Scan for the cell matching the given text and deliver its (x, y) coordinate at center. 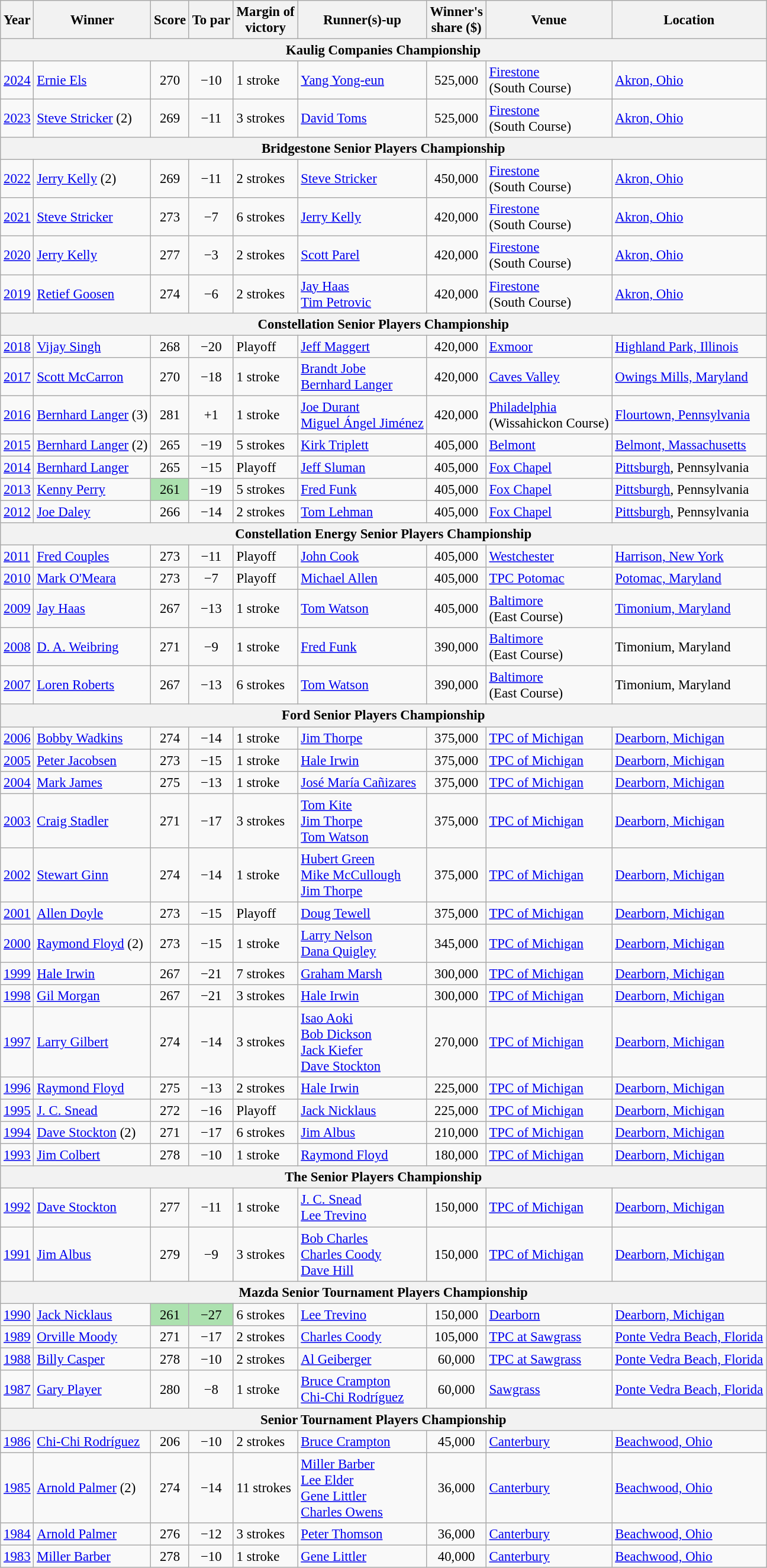
450,000 (456, 179)
TPC Potomac (549, 579)
Miller Barber Lee Elder Gene Littler Charles Owens (362, 1487)
−8 (211, 1389)
Score (170, 20)
345,000 (456, 944)
Senior Tournament Players Championship (383, 1419)
2014 (17, 467)
268 (170, 346)
−3 (211, 256)
1994 (17, 1133)
1986 (17, 1442)
2024 (17, 81)
2000 (17, 944)
40,000 (456, 1557)
Constellation Senior Players Championship (383, 324)
1985 (17, 1487)
Lee Trevino (362, 1315)
Ford Senior Players Championship (383, 716)
−16 (211, 1111)
Bobby Wadkins (92, 738)
Jerry Kelly (2) (92, 179)
Arnold Palmer (2) (92, 1487)
Runner(s)-up (362, 20)
Gil Morgan (92, 996)
Al Geiberger (362, 1359)
Winner'sshare ($) (456, 20)
Exmoor (549, 346)
+1 (211, 415)
Constellation Energy Senior Players Championship (383, 534)
Larry Gilbert (92, 1042)
45,000 (456, 1442)
Isao Aoki Bob Dickson Jack Kiefer Dave Stockton (362, 1042)
Hubert Green Mike McCullough Jim Thorpe (362, 875)
Belmont, Massachusetts (689, 445)
Chi-Chi Rodríguez (92, 1442)
2002 (17, 875)
1995 (17, 1111)
Margin ofvictory (265, 20)
Craig Stadler (92, 821)
2013 (17, 490)
José María Cañizares (362, 782)
1999 (17, 973)
2003 (17, 821)
Arnold Palmer (92, 1534)
Doug Tewell (362, 913)
Potomac, Maryland (689, 579)
Dave Stockton (2) (92, 1133)
272 (170, 1111)
Dearborn (549, 1315)
Tom Kite Jim Thorpe Tom Watson (362, 821)
2016 (17, 415)
Michael Allen (362, 579)
210,000 (456, 1133)
Bernhard Langer (92, 467)
Bernhard Langer (2) (92, 445)
105,000 (456, 1336)
2001 (17, 913)
Jeff Sluman (362, 467)
Flourtown, Pennsylvania (689, 415)
Brandt Jobe Bernhard Langer (362, 377)
Jeff Maggert (362, 346)
Ernie Els (92, 81)
David Toms (362, 118)
280 (170, 1389)
Vijay Singh (92, 346)
J. C. Snead Lee Trevino (362, 1208)
Belmont (549, 445)
Mazda Senior Tournament Players Championship (383, 1292)
1992 (17, 1208)
2017 (17, 377)
2020 (17, 256)
Highland Park, Illinois (689, 346)
John Cook (362, 557)
279 (170, 1254)
1988 (17, 1359)
1993 (17, 1155)
1987 (17, 1389)
2011 (17, 557)
270,000 (456, 1042)
Retief Goosen (92, 294)
Graham Marsh (362, 973)
Larry Nelson Dana Quigley (362, 944)
2015 (17, 445)
Mark James (92, 782)
Dave Stockton (92, 1208)
D. A. Weibring (92, 647)
Jim Colbert (92, 1155)
180,000 (456, 1155)
266 (170, 512)
Stewart Ginn (92, 875)
Kirk Triplett (362, 445)
Bruce Crampton (362, 1442)
276 (170, 1534)
2008 (17, 647)
2004 (17, 782)
Yang Yong-eun (362, 81)
206 (170, 1442)
Jim Thorpe (362, 738)
Winner (92, 20)
−18 (211, 377)
2019 (17, 294)
2005 (17, 760)
Allen Doyle (92, 913)
Kenny Perry (92, 490)
1998 (17, 996)
Jay Haas (92, 609)
Bruce Crampton Chi-Chi Rodríguez (362, 1389)
−20 (211, 346)
Caves Valley (549, 377)
Loren Roberts (92, 686)
1983 (17, 1557)
Jay Haas Tim Petrovic (362, 294)
Location (689, 20)
Bridgestone Senior Players Championship (383, 149)
2021 (17, 217)
7 strokes (265, 973)
Raymond Floyd (2) (92, 944)
281 (170, 415)
1997 (17, 1042)
Orville Moody (92, 1336)
Year (17, 20)
Sawgrass (549, 1389)
2007 (17, 686)
Owings Mills, Maryland (689, 377)
Miller Barber (92, 1557)
Joe Daley (92, 512)
−27 (211, 1315)
2023 (17, 118)
Peter Jacobsen (92, 760)
Bob Charles Charles Coody Dave Hill (362, 1254)
2022 (17, 179)
Charles Coody (362, 1336)
1984 (17, 1534)
−12 (211, 1534)
Steve Stricker (2) (92, 118)
Scott Parel (362, 256)
Kaulig Companies Championship (383, 50)
Bernhard Langer (3) (92, 415)
1991 (17, 1254)
J. C. Snead (92, 1111)
2012 (17, 512)
2018 (17, 346)
2009 (17, 609)
Billy Casper (92, 1359)
The Senior Players Championship (383, 1178)
Gary Player (92, 1389)
1996 (17, 1088)
Harrison, New York (689, 557)
Fred Couples (92, 557)
Mark O'Meara (92, 579)
To par (211, 20)
Philadelphia(Wissahickon Course) (549, 415)
Venue (549, 20)
Joe Durant Miguel Ángel Jiménez (362, 415)
11 strokes (265, 1487)
Scott McCarron (92, 377)
−6 (211, 294)
2010 (17, 579)
1990 (17, 1315)
Peter Thomson (362, 1534)
1989 (17, 1336)
2006 (17, 738)
Westchester (549, 557)
Gene Littler (362, 1557)
Tom Lehman (362, 512)
